Pinpoint the cell where the given text exists, returning its (X, Y) midpoint coordinate. 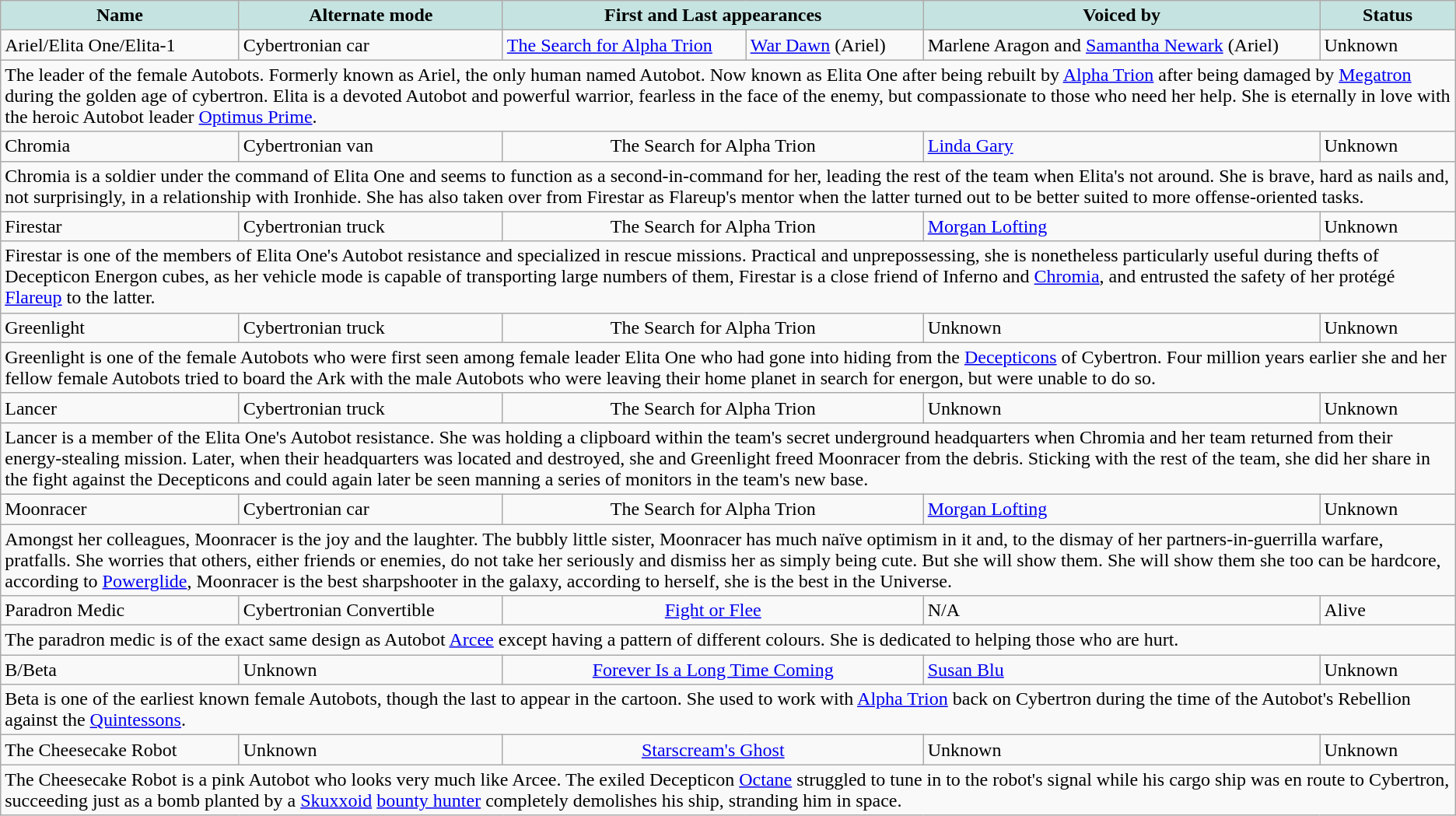
Chromia (120, 146)
Fight or Flee (712, 611)
N/A (1122, 611)
Moonracer (120, 509)
Alive (1388, 611)
First and Last appearances (712, 16)
Lancer (120, 408)
Linda Gary (1122, 146)
Paradron Medic (120, 611)
Marlene Aragon and Samantha Newark (Ariel) (1122, 45)
Cybertronian van (370, 146)
Ariel/Elita One/Elita-1 (120, 45)
Status (1388, 16)
The Cheesecake Robot (120, 750)
War Dawn (Ariel) (835, 45)
Name (120, 16)
Cybertronian Convertible (370, 611)
B/Beta (120, 670)
Susan Blu (1122, 670)
Forever Is a Long Time Coming (712, 670)
Greenlight (120, 327)
Starscream's Ghost (712, 750)
Firestar (120, 226)
Alternate mode (370, 16)
Voiced by (1122, 16)
